Determine the (X, Y) coordinate at the center of the cell enclosing the given text.  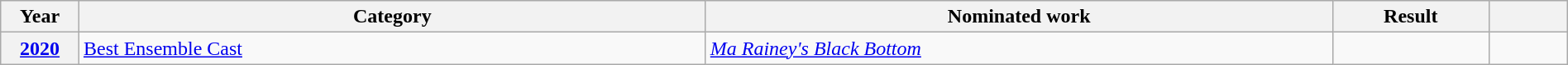
Result (1411, 17)
Category (392, 17)
Nominated work (1019, 17)
Year (40, 17)
Ma Rainey's Black Bottom (1019, 48)
2020 (40, 48)
Best Ensemble Cast (392, 48)
